Pinpoint the cell where the given text exists, returning its (X, Y) midpoint coordinate. 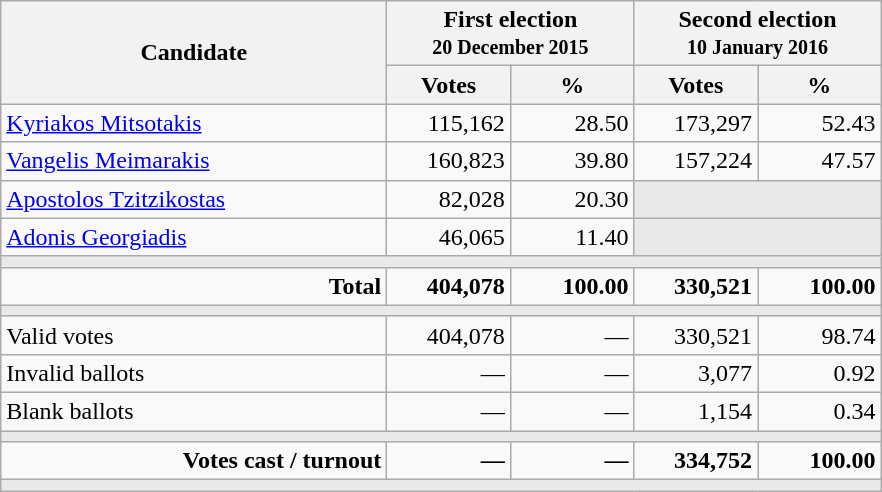
47.57 (820, 161)
0.92 (820, 373)
334,752 (696, 461)
11.40 (572, 237)
52.43 (820, 123)
98.74 (820, 335)
First election20 December 2015 (510, 34)
20.30 (572, 199)
Blank ballots (194, 411)
Total (194, 286)
Invalid ballots (194, 373)
157,224 (696, 161)
Vangelis Meimarakis (194, 161)
Second election10 January 2016 (758, 34)
Candidate (194, 52)
Valid votes (194, 335)
1,154 (696, 411)
Votes cast / turnout (194, 461)
46,065 (449, 237)
160,823 (449, 161)
Apostolos Tzitzikostas (194, 199)
Adonis Georgiadis (194, 237)
39.80 (572, 161)
173,297 (696, 123)
3,077 (696, 373)
115,162 (449, 123)
82,028 (449, 199)
Kyriakos Mitsotakis (194, 123)
28.50 (572, 123)
0.34 (820, 411)
